Output the (x, y) coordinate of the center of the cell containing the given text.  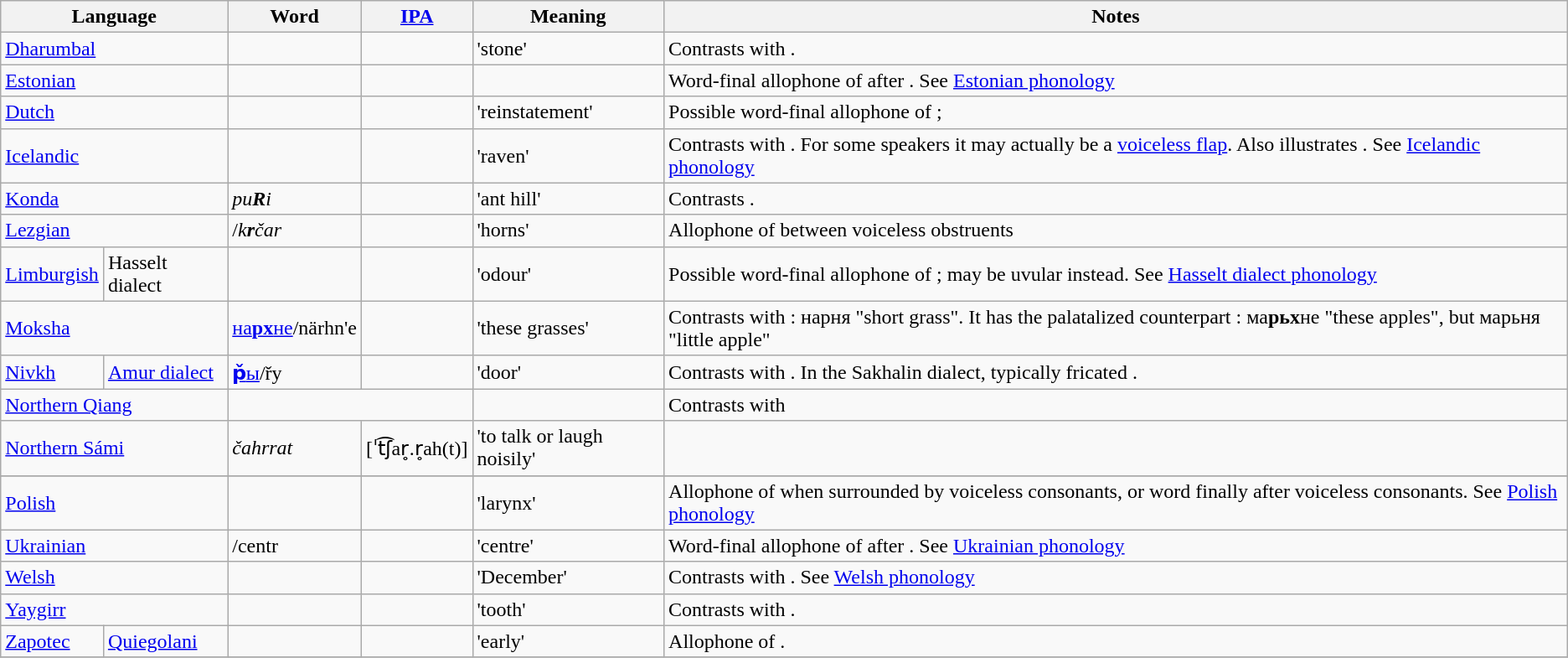
'reinstatement' (568, 112)
'larynx' (568, 503)
Allophone of between voiceless obstruents (1116, 231)
'raven' (568, 156)
Dutch (114, 112)
Northern Sámi (114, 448)
Notes (1116, 17)
Moksha (114, 329)
'horns' (568, 231)
IPA (417, 17)
Contrasts with (1116, 405)
'to talk or laugh noisily' (568, 448)
/centr (295, 546)
Contrasts with . For some speakers it may actually be a voiceless flap. Also illustrates . See Icelandic phonology (1116, 156)
Amur dialect (165, 372)
Possible word-final allophone of ; may be uvular instead. See Hasselt dialect phonology (1116, 273)
Allophone of . (1116, 641)
Meaning (568, 17)
'tooth' (568, 609)
Nivkh (52, 372)
Allophone of when surrounded by voiceless consonants, or word finally after voiceless consonants. See Polish phonology (1116, 503)
Dharumbal (114, 49)
Northern Qiang (114, 405)
'centre' (568, 546)
Estonian (114, 80)
нархне/närhn'e (295, 329)
Contrasts with : нарня "short grass". It has the palatalized counterpart : марьхне "these apples", but марьня "little apple" (1116, 329)
'odour' (568, 273)
'ant hill' (568, 199)
[ˈt͡ʃar̥.r̥ah(t)] (417, 448)
'these grasses' (568, 329)
Hasselt dialect (165, 273)
Welsh (114, 578)
čahrrat (295, 448)
Icelandic (114, 156)
Word-final allophone of after . See Estonian phonology (1116, 80)
'stone' (568, 49)
Polish (114, 503)
Quiegolani (165, 641)
Limburgish (52, 273)
Contrasts with . See Welsh phonology (1116, 578)
Word-final allophone of after . See Ukrainian phonology (1116, 546)
Contrasts with . In the Sakhalin dialect, typically fricated . (1116, 372)
Yaygirr (114, 609)
'door' (568, 372)
'December' (568, 578)
Konda (114, 199)
Possible word-final allophone of ; (1116, 112)
Language (114, 17)
Zapotec (52, 641)
Word (295, 17)
puRi (295, 199)
р̌ы/řy (295, 372)
Ukrainian (114, 546)
'early' (568, 641)
/krčar (295, 231)
Lezgian (114, 231)
Contrasts . (1116, 199)
